Extract the (X, Y) coordinate from the center of the cell holding the provided text.  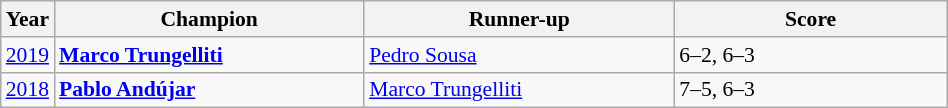
2019 (28, 55)
6–2, 6–3 (810, 55)
Runner-up (519, 19)
Year (28, 19)
7–5, 6–3 (810, 90)
Pedro Sousa (519, 55)
Pablo Andújar (209, 90)
Score (810, 19)
2018 (28, 90)
Champion (209, 19)
